Determine the (X, Y) coordinate at the center of the cell enclosing the given text.  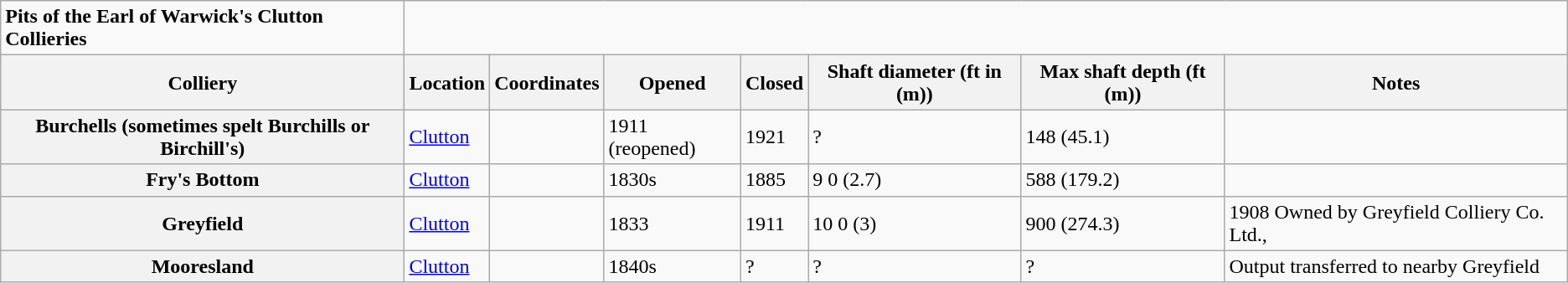
10 0 (3) (915, 223)
Mooresland (203, 266)
Opened (672, 82)
Shaft diameter (ft in (m)) (915, 82)
Colliery (203, 82)
1830s (672, 180)
Location (447, 82)
Burchells (sometimes spelt Burchills or Birchill's) (203, 137)
1911 (774, 223)
900 (274.3) (1122, 223)
Coordinates (547, 82)
1840s (672, 266)
Fry's Bottom (203, 180)
Pits of the Earl of Warwick's Clutton Collieries (203, 28)
Max shaft depth (ft (m)) (1122, 82)
Closed (774, 82)
Greyfield (203, 223)
9 0 (2.7) (915, 180)
588 (179.2) (1122, 180)
1911 (reopened) (672, 137)
1921 (774, 137)
148 (45.1) (1122, 137)
1885 (774, 180)
Notes (1395, 82)
Output transferred to nearby Greyfield (1395, 266)
1908 Owned by Greyfield Colliery Co. Ltd., (1395, 223)
1833 (672, 223)
